Identify which cell holds the provided text, then report its (X, Y) central coordinate. 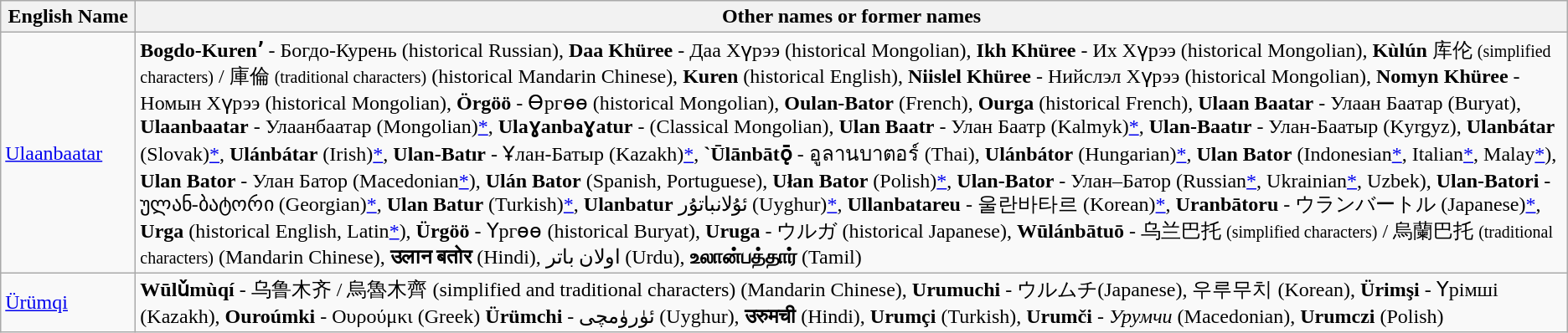
Other names or former names (851, 17)
Ürümqi (69, 303)
Ulaanbaatar (69, 152)
English Name (69, 17)
